Return the [X, Y] coordinate for the center point of the cell that contains the specified text.  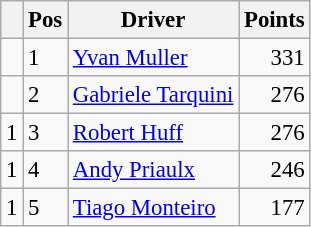
Points [274, 20]
4 [46, 170]
Robert Huff [154, 133]
Tiago Monteiro [154, 208]
Gabriele Tarquini [154, 95]
177 [274, 208]
Andy Priaulx [154, 170]
Yvan Muller [154, 58]
Driver [154, 20]
Pos [46, 20]
3 [46, 133]
331 [274, 58]
246 [274, 170]
2 [46, 95]
5 [46, 208]
